Return the (x, y) coordinate for the center point of the cell that contains the specified text.  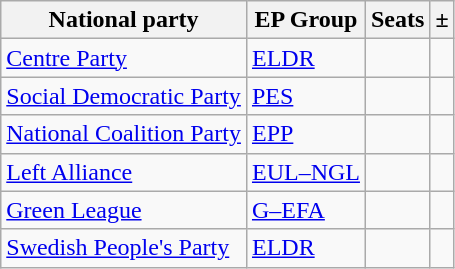
± (442, 20)
Centre Party (124, 58)
Swedish People's Party (124, 248)
Left Alliance (124, 172)
EP Group (306, 20)
PES (306, 96)
Green League (124, 210)
EUL–NGL (306, 172)
Social Democratic Party (124, 96)
Seats (397, 20)
EPP (306, 134)
National Coalition Party (124, 134)
National party (124, 20)
G–EFA (306, 210)
